Return the [X, Y] coordinate for the center point of the cell that contains the specified text.  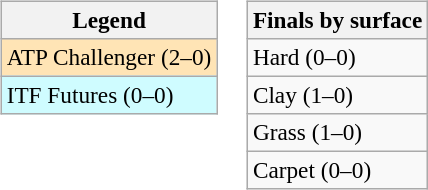
Legend [108, 20]
Finals by surface [337, 20]
ATP Challenger (2–0) [108, 57]
Grass (1–0) [337, 133]
Hard (0–0) [337, 57]
Clay (1–0) [337, 95]
ITF Futures (0–0) [108, 95]
Carpet (0–0) [337, 171]
